Return the [X, Y] coordinate for the center point of the cell that contains the specified text.  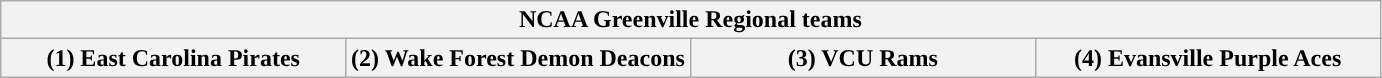
(4) Evansville Purple Aces [1208, 58]
(2) Wake Forest Demon Deacons [518, 58]
NCAA Greenville Regional teams [690, 20]
(3) VCU Rams [862, 58]
(1) East Carolina Pirates [174, 58]
